Detect which cell encompasses the target text, then output its (X, Y) center coordinate. 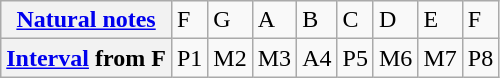
A (274, 20)
E (440, 20)
C (355, 20)
B (317, 20)
A4 (317, 58)
Interval from F (86, 58)
P5 (355, 58)
M6 (395, 58)
Natural notes (86, 20)
G (230, 20)
M7 (440, 58)
P8 (480, 58)
D (395, 20)
M2 (230, 58)
P1 (189, 58)
M3 (274, 58)
